Return the (X, Y) coordinate for the center point of the cell that contains the specified text.  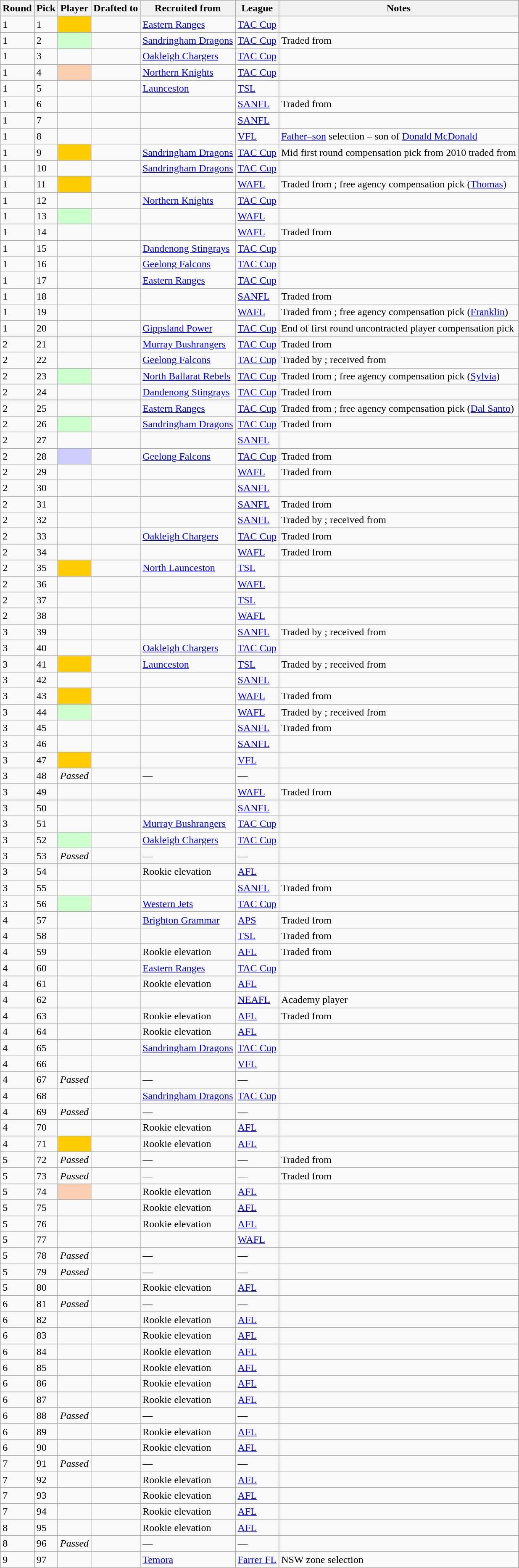
Traded from ; free agency compensation pick (Thomas) (399, 184)
88 (46, 1415)
87 (46, 1400)
51 (46, 824)
23 (46, 376)
76 (46, 1224)
92 (46, 1479)
47 (46, 760)
Gippsland Power (188, 328)
93 (46, 1496)
71 (46, 1144)
80 (46, 1288)
37 (46, 600)
12 (46, 200)
Father–son selection – son of Donald McDonald (399, 136)
96 (46, 1544)
North Launceston (188, 568)
50 (46, 808)
59 (46, 952)
86 (46, 1384)
Drafted to (116, 8)
NEAFL (257, 1000)
33 (46, 536)
40 (46, 648)
65 (46, 1048)
Player (75, 8)
61 (46, 984)
19 (46, 312)
14 (46, 232)
44 (46, 712)
63 (46, 1016)
89 (46, 1431)
36 (46, 584)
Round (17, 8)
27 (46, 440)
League (257, 8)
24 (46, 392)
Brighton Grammar (188, 920)
69 (46, 1112)
79 (46, 1272)
26 (46, 424)
84 (46, 1352)
North Ballarat Rebels (188, 376)
20 (46, 328)
Notes (399, 8)
49 (46, 792)
53 (46, 856)
NSW zone selection (399, 1560)
Traded from ; free agency compensation pick (Sylvia) (399, 376)
22 (46, 360)
70 (46, 1128)
72 (46, 1160)
18 (46, 296)
16 (46, 264)
43 (46, 696)
29 (46, 472)
Western Jets (188, 904)
83 (46, 1336)
31 (46, 504)
Traded from ; free agency compensation pick (Dal Santo) (399, 408)
21 (46, 344)
15 (46, 248)
10 (46, 168)
85 (46, 1368)
68 (46, 1096)
25 (46, 408)
39 (46, 632)
13 (46, 216)
82 (46, 1320)
38 (46, 616)
Farrer FL (257, 1560)
Recruited from (188, 8)
95 (46, 1528)
35 (46, 568)
Pick (46, 8)
52 (46, 840)
Traded from ; free agency compensation pick (Franklin) (399, 312)
Temora (188, 1560)
55 (46, 888)
30 (46, 488)
58 (46, 936)
77 (46, 1240)
94 (46, 1512)
97 (46, 1560)
34 (46, 552)
End of first round uncontracted player compensation pick (399, 328)
17 (46, 280)
73 (46, 1176)
32 (46, 520)
56 (46, 904)
64 (46, 1032)
45 (46, 728)
78 (46, 1256)
41 (46, 664)
48 (46, 776)
90 (46, 1447)
60 (46, 968)
46 (46, 744)
Academy player (399, 1000)
11 (46, 184)
42 (46, 680)
67 (46, 1080)
57 (46, 920)
81 (46, 1304)
74 (46, 1192)
91 (46, 1463)
75 (46, 1208)
APS (257, 920)
62 (46, 1000)
66 (46, 1064)
54 (46, 872)
Mid first round compensation pick from 2010 traded from (399, 152)
28 (46, 456)
